Locate the cell with the specified text and output its [X, Y] center coordinate. 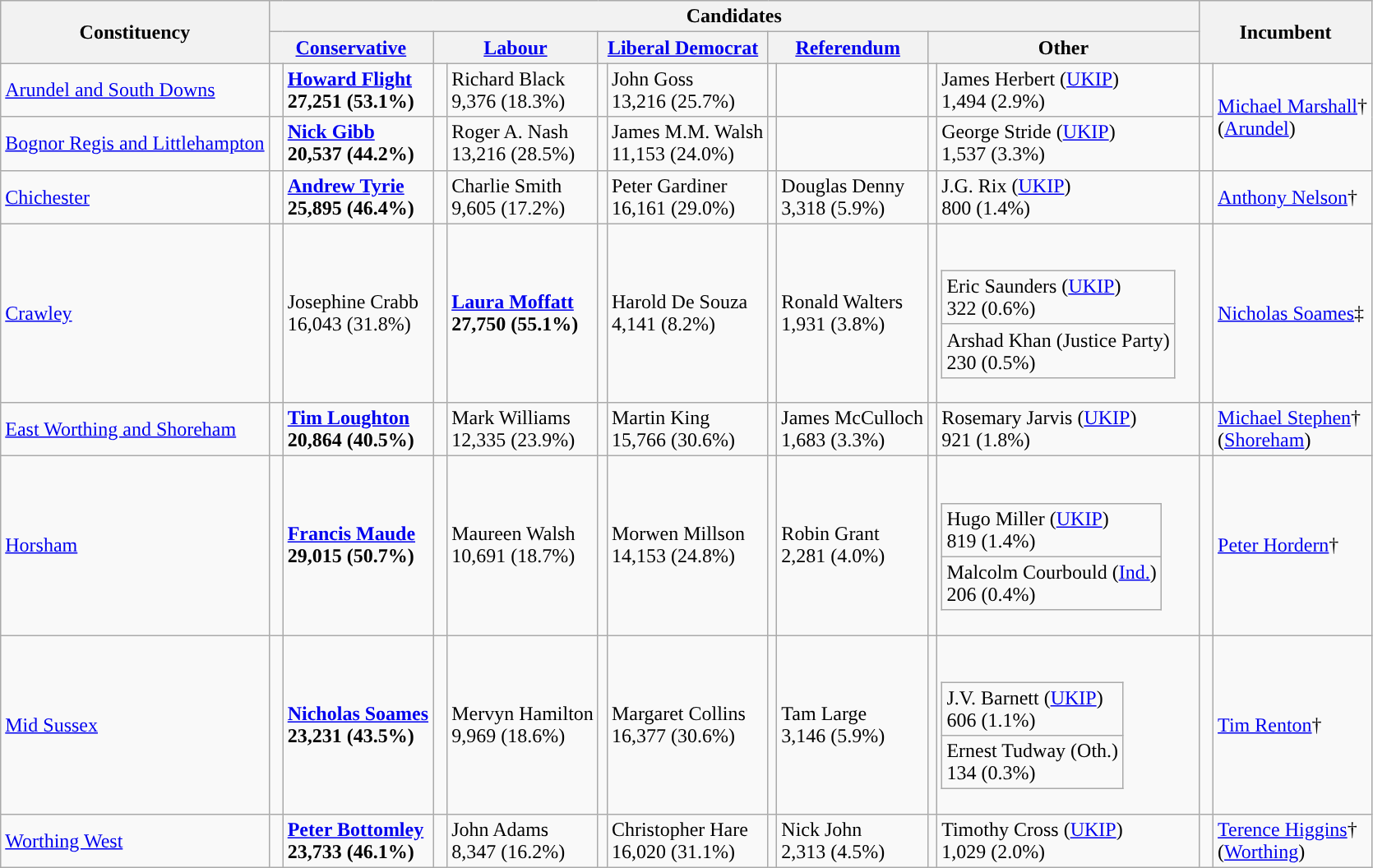
Malcolm Courbould (Ind.)206 (0.4%) [1052, 584]
Morwen Millson14,153 (24.8%) [687, 546]
Tim Loughton20,864 (40.5%) [358, 429]
Laura Moffatt27,750 (55.1%) [523, 313]
George Stride (UKIP)1,537 (3.3%) [1069, 143]
Arundel and South Downs [135, 90]
Incumbent [1285, 32]
Constituency [135, 32]
Peter Bottomley23,733 (46.1%) [358, 840]
Nicholas Soames‡ [1292, 313]
James M.M. Walsh11,153 (24.0%) [687, 143]
Hugo Miller (UKIP)819 (1.4%) [1052, 529]
Rosemary Jarvis (UKIP)921 (1.8%) [1069, 429]
Michael Marshall†(Arundel) [1292, 117]
Roger A. Nash13,216 (28.5%) [523, 143]
J.V. Barnett (UKIP)606 (1.1%) Ernest Tudway (Oth.)134 (0.3%) [1069, 724]
Hugo Miller (UKIP)819 (1.4%) Malcolm Courbould (Ind.)206 (0.4%) [1069, 546]
J.G. Rix (UKIP)800 (1.4%) [1069, 197]
Nick Gibb20,537 (44.2%) [358, 143]
Horsham [135, 546]
Tim Renton† [1292, 724]
John Adams8,347 (16.2%) [523, 840]
Richard Black9,376 (18.3%) [523, 90]
Timothy Cross (UKIP)1,029 (2.0%) [1069, 840]
Ernest Tudway (Oth.)134 (0.3%) [1033, 763]
Douglas Denny3,318 (5.9%) [853, 197]
Arshad Khan (Justice Party)230 (0.5%) [1058, 350]
Bognor Regis and Littlehampton [135, 143]
Conservative [350, 48]
Anthony Nelson† [1292, 197]
Margaret Collins16,377 (30.6%) [687, 724]
Crawley [135, 313]
John Goss13,216 (25.7%) [687, 90]
James McCulloch1,683 (3.3%) [853, 429]
Mervyn Hamilton9,969 (18.6%) [523, 724]
Harold De Souza4,141 (8.2%) [687, 313]
Other [1064, 48]
J.V. Barnett (UKIP)606 (1.1%) [1033, 709]
Robin Grant2,281 (4.0%) [853, 546]
Francis Maude29,015 (50.7%) [358, 546]
Terence Higgins†(Worthing) [1292, 840]
Michael Stephen†(Shoreham) [1292, 429]
Nick John2,313 (4.5%) [853, 840]
Candidates [733, 16]
Charlie Smith9,605 (17.2%) [523, 197]
Mark Williams12,335 (23.9%) [523, 429]
Referendum [848, 48]
Eric Saunders (UKIP)322 (0.6%) [1058, 298]
James Herbert (UKIP)1,494 (2.9%) [1069, 90]
East Worthing and Shoreham [135, 429]
Martin King15,766 (30.6%) [687, 429]
Ronald Walters1,931 (3.8%) [853, 313]
Howard Flight27,251 (53.1%) [358, 90]
Maureen Walsh10,691 (18.7%) [523, 546]
Mid Sussex [135, 724]
Labour [516, 48]
Liberal Democrat [682, 48]
Peter Hordern† [1292, 546]
Tam Large3,146 (5.9%) [853, 724]
Worthing West [135, 840]
Peter Gardiner16,161 (29.0%) [687, 197]
Eric Saunders (UKIP)322 (0.6%) Arshad Khan (Justice Party)230 (0.5%) [1069, 313]
Nicholas Soames23,231 (43.5%) [358, 724]
Andrew Tyrie25,895 (46.4%) [358, 197]
Josephine Crabb16,043 (31.8%) [358, 313]
Christopher Hare16,020 (31.1%) [687, 840]
Chichester [135, 197]
